Scan for the cell matching the given text and deliver its [X, Y] coordinate at center. 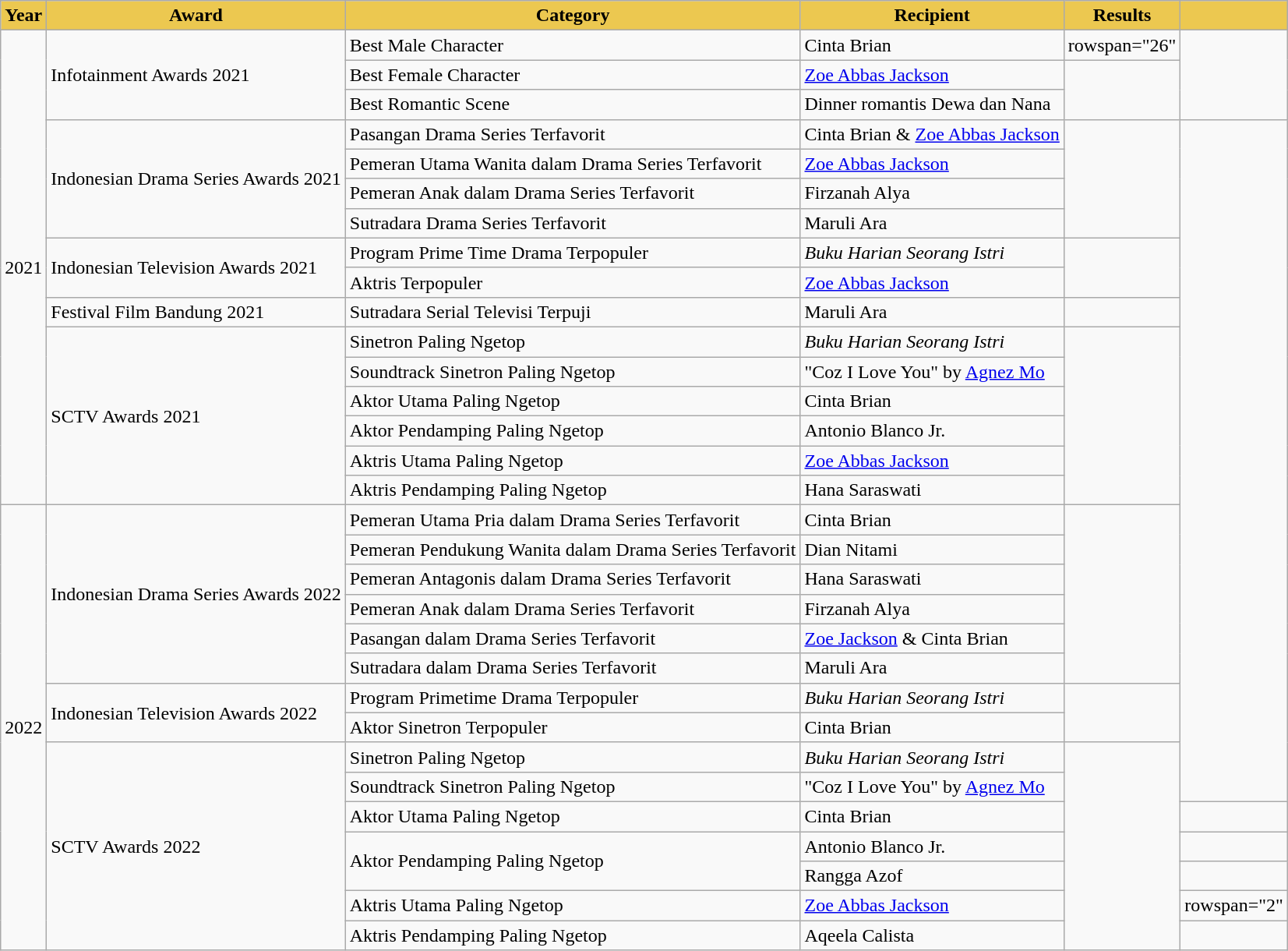
Award [196, 16]
Recipient [932, 16]
Zoe Jackson & Cinta Brian [932, 638]
Rangga Azof [932, 876]
Pemeran Utama Pria dalam Drama Series Terfavorit [573, 520]
SCTV Awards 2021 [196, 415]
Program Prime Time Drama Terpopuler [573, 253]
Sutradara Serial Televisi Terpuji [573, 312]
Program Primetime Drama Terpopuler [573, 698]
Pemeran Antagonis dalam Drama Series Terfavorit [573, 579]
Pasangan dalam Drama Series Terfavorit [573, 638]
Pemeran Pendukung Wanita dalam Drama Series Terfavorit [573, 550]
SCTV Awards 2022 [196, 846]
Year [23, 16]
2022 [23, 728]
Dinner romantis Dewa dan Nana [932, 104]
Pemeran Utama Wanita dalam Drama Series Terfavorit [573, 164]
Best Romantic Scene [573, 104]
Festival Film Bandung 2021 [196, 312]
Pasangan Drama Series Terfavorit [573, 134]
Best Female Character [573, 75]
Indonesian Drama Series Awards 2021 [196, 179]
Category [573, 16]
Aktris Terpopuler [573, 282]
Indonesian Drama Series Awards 2022 [196, 594]
rowspan="26" [1122, 45]
rowspan="2" [1234, 906]
2021 [23, 268]
Best Male Character [573, 45]
Indonesian Television Awards 2022 [196, 712]
Results [1122, 16]
Sutradara Drama Series Terfavorit [573, 223]
Cinta Brian & Zoe Abbas Jackson [932, 134]
Infotainment Awards 2021 [196, 75]
Dian Nitami [932, 550]
Aktor Sinetron Terpopuler [573, 727]
Sutradara dalam Drama Series Terfavorit [573, 668]
Aqeela Calista [932, 935]
Indonesian Television Awards 2021 [196, 267]
